Output the (X, Y) coordinate of the center of the cell containing the given text.  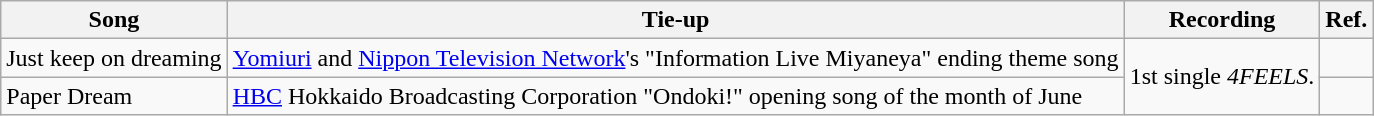
1st single 4FEELS. (1222, 77)
Ref. (1346, 20)
Yomiuri and Nippon Television Network's "Information Live Miyaneya" ending theme song (676, 58)
Song (114, 20)
Tie-up (676, 20)
HBC Hokkaido Broadcasting Corporation "Ondoki!" opening song of the month of June (676, 96)
Just keep on dreaming (114, 58)
Paper Dream (114, 96)
Recording (1222, 20)
